For the text-containing cell, return its midpoint in [x, y] coordinate format. 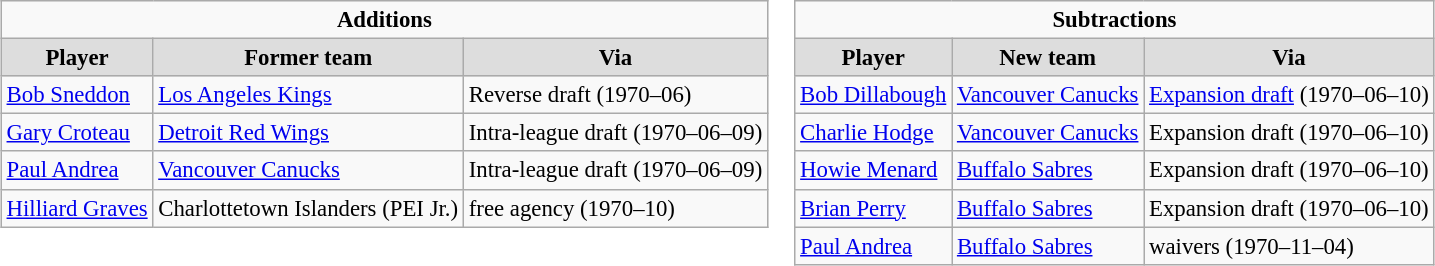
Detroit Red Wings [308, 133]
Gary Croteau [77, 133]
Howie Menard [874, 170]
waivers (1970–11–04) [1289, 246]
Charlie Hodge [874, 133]
Reverse draft (1970–06) [615, 95]
Los Angeles Kings [308, 95]
Bob Sneddon [77, 95]
Hilliard Graves [77, 208]
Bob Dillabough [874, 95]
Brian Perry [874, 208]
New team [1048, 58]
Additions [384, 20]
free agency (1970–10) [615, 208]
Charlottetown Islanders (PEI Jr.) [308, 208]
Subtractions [1114, 20]
Former team [308, 58]
